Extract the (X, Y) coordinate from the center of the cell holding the provided text.  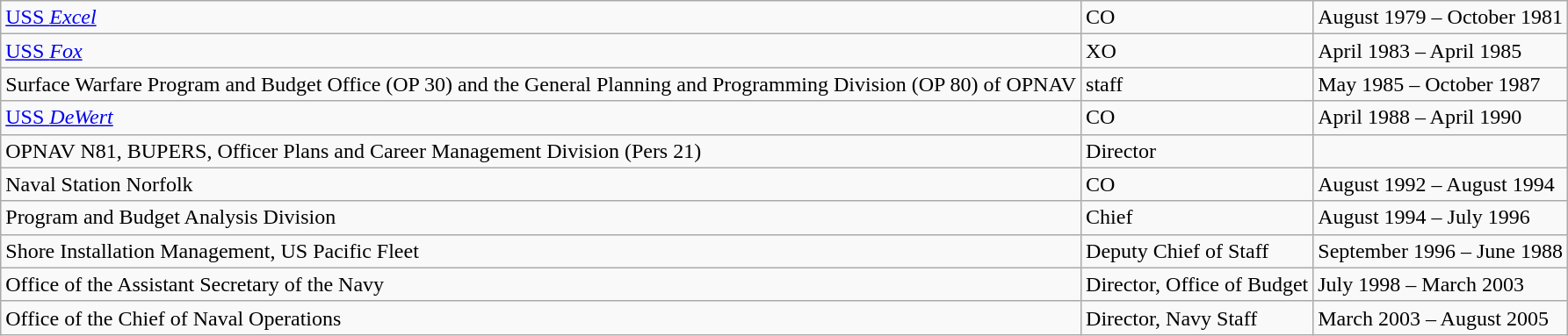
August 1994 – July 1996 (1441, 218)
staff (1197, 84)
Surface Warfare Program and Budget Office (OP 30) and the General Planning and Programming Division (OP 80) of OPNAV (541, 84)
May 1985 – October 1987 (1441, 84)
August 1992 – August 1994 (1441, 184)
USS DeWert (541, 118)
Office of the Chief of Naval Operations (541, 318)
Shore Installation Management, US Pacific Fleet (541, 251)
OPNAV N81, BUPERS, Officer Plans and Career Management Division (Pers 21) (541, 151)
Director, Navy Staff (1197, 318)
Director, Office of Budget (1197, 284)
August 1979 – October 1981 (1441, 18)
USS Fox (541, 51)
April 1988 – April 1990 (1441, 118)
Office of the Assistant Secretary of the Navy (541, 284)
July 1998 – March 2003 (1441, 284)
Deputy Chief of Staff (1197, 251)
XO (1197, 51)
Naval Station Norfolk (541, 184)
Program and Budget Analysis Division (541, 218)
April 1983 – April 1985 (1441, 51)
Director (1197, 151)
Chief (1197, 218)
USS Excel (541, 18)
September 1996 – June 1988 (1441, 251)
March 2003 – August 2005 (1441, 318)
